Detect which cell encompasses the target text, then output its (X, Y) center coordinate. 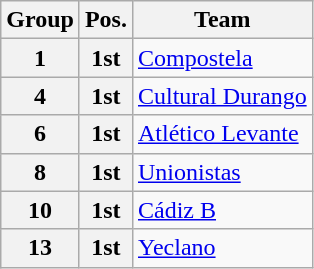
Compostela (222, 58)
Cultural Durango (222, 96)
Pos. (106, 20)
10 (40, 210)
Yeclano (222, 248)
Atlético Levante (222, 134)
4 (40, 96)
Cádiz B (222, 210)
Unionistas (222, 172)
Group (40, 20)
1 (40, 58)
6 (40, 134)
Team (222, 20)
13 (40, 248)
8 (40, 172)
